Provide the [X, Y] coordinate of the cell's center where the given text is located.  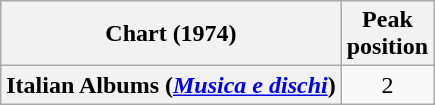
Chart (1974) [171, 34]
Peakposition [387, 34]
2 [387, 85]
Italian Albums (Musica e dischi) [171, 85]
